Locate the cell with the specified text and output its [X, Y] center coordinate. 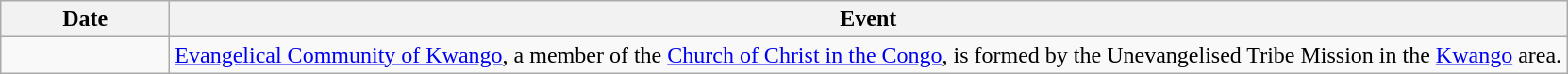
Date [85, 19]
Event [868, 19]
Evangelical Community of Kwango, a member of the Church of Christ in the Congo, is formed by the Unevangelised Tribe Mission in the Kwango area. [868, 55]
